Pinpoint the cell where the given text exists, returning its [x, y] midpoint coordinate. 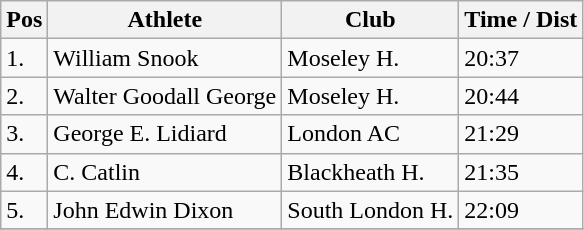
George E. Lidiard [165, 134]
1. [24, 58]
Blackheath H. [370, 172]
Club [370, 20]
Pos [24, 20]
2. [24, 96]
21:35 [521, 172]
21:29 [521, 134]
22:09 [521, 210]
Time / Dist [521, 20]
Athlete [165, 20]
John Edwin Dixon [165, 210]
C. Catlin [165, 172]
20:37 [521, 58]
4. [24, 172]
5. [24, 210]
South London H. [370, 210]
London AC [370, 134]
William Snook [165, 58]
3. [24, 134]
Walter Goodall George [165, 96]
20:44 [521, 96]
